Pinpoint the cell where the given text exists, returning its [X, Y] midpoint coordinate. 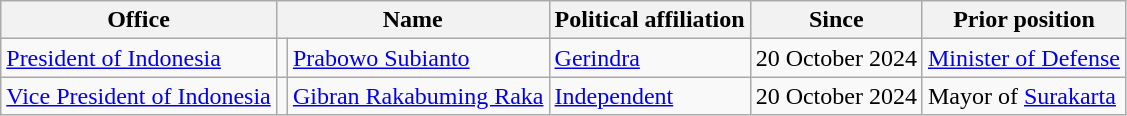
Independent [650, 96]
Since [836, 20]
Gibran Rakabuming Raka [418, 96]
Office [139, 20]
Political affiliation [650, 20]
Mayor of Surakarta [1024, 96]
Gerindra [650, 58]
Minister of Defense [1024, 58]
Vice President of Indonesia [139, 96]
Prabowo Subianto [418, 58]
Name [412, 20]
President of Indonesia [139, 58]
Prior position [1024, 20]
